Extract the (x, y) coordinate from the center of the cell holding the provided text.  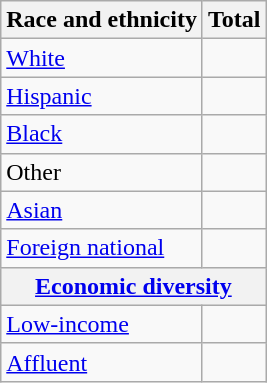
Other (102, 172)
Hispanic (102, 96)
Asian (102, 210)
Affluent (102, 362)
Low-income (102, 324)
White (102, 58)
Economic diversity (134, 286)
Foreign national (102, 248)
Race and ethnicity (102, 20)
Total (234, 20)
Black (102, 134)
